Pinpoint the cell where the given text exists, returning its [X, Y] midpoint coordinate. 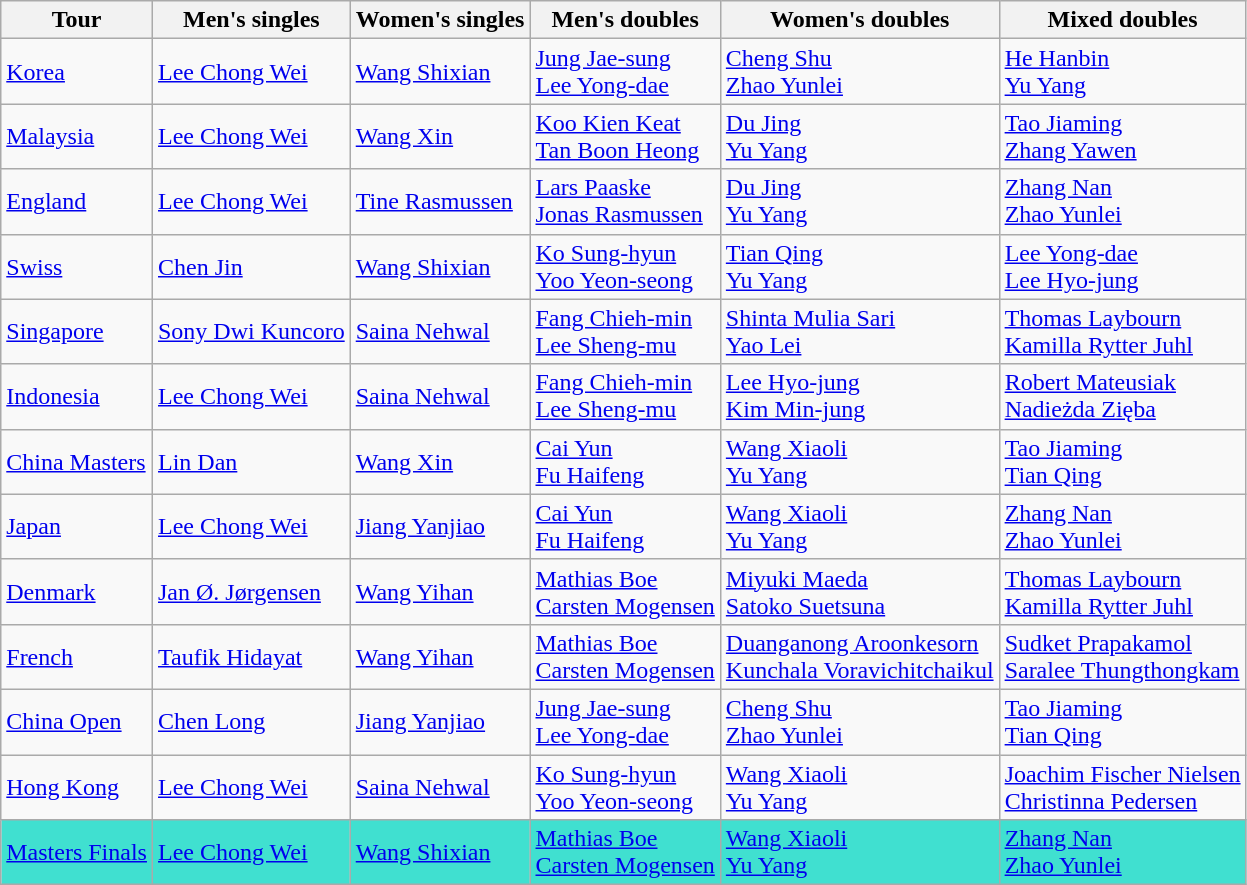
Taufik Hidayat [251, 656]
Miyuki Maeda Satoko Suetsuna [860, 592]
Lee Hyo-jung Kim Min-jung [860, 396]
Sony Dwi Kuncoro [251, 332]
Lin Dan [251, 462]
England [77, 202]
Masters Finals [77, 852]
Malaysia [77, 136]
Shinta Mulia Sari Yao Lei [860, 332]
Chen Jin [251, 266]
Singapore [77, 332]
Koo Kien Keat Tan Boon Heong [625, 136]
Tour [77, 20]
Tian Qing Yu Yang [860, 266]
Hong Kong [77, 786]
French [77, 656]
Korea [77, 72]
China Open [77, 722]
Denmark [77, 592]
Women's doubles [860, 20]
Duanganong Aroonkesorn Kunchala Voravichitchaikul [860, 656]
Lee Yong-dae Lee Hyo-jung [1122, 266]
China Masters [77, 462]
Swiss [77, 266]
Chen Long [251, 722]
Tao Jiaming Zhang Yawen [1122, 136]
Indonesia [77, 396]
Japan [77, 526]
Jan Ø. Jørgensen [251, 592]
Robert Mateusiak Nadieżda Zięba [1122, 396]
Men's doubles [625, 20]
Women's singles [440, 20]
Joachim Fischer Nielsen Christinna Pedersen [1122, 786]
Tine Rasmussen [440, 202]
Sudket Prapakamol Saralee Thungthongkam [1122, 656]
Mixed doubles [1122, 20]
Men's singles [251, 20]
Lars Paaske Jonas Rasmussen [625, 202]
He Hanbin Yu Yang [1122, 72]
